Capture the cell that displays the provided text and extract its [X, Y] central coordinate. 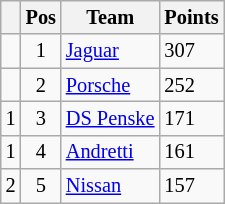
Points [191, 17]
161 [191, 152]
4 [41, 152]
3 [41, 118]
307 [191, 51]
171 [191, 118]
DS Penske [110, 118]
Andretti [110, 152]
Team [110, 17]
Pos [41, 17]
252 [191, 85]
5 [41, 186]
Porsche [110, 85]
Nissan [110, 186]
157 [191, 186]
Jaguar [110, 51]
